Capture the cell that displays the provided text and extract its (x, y) central coordinate. 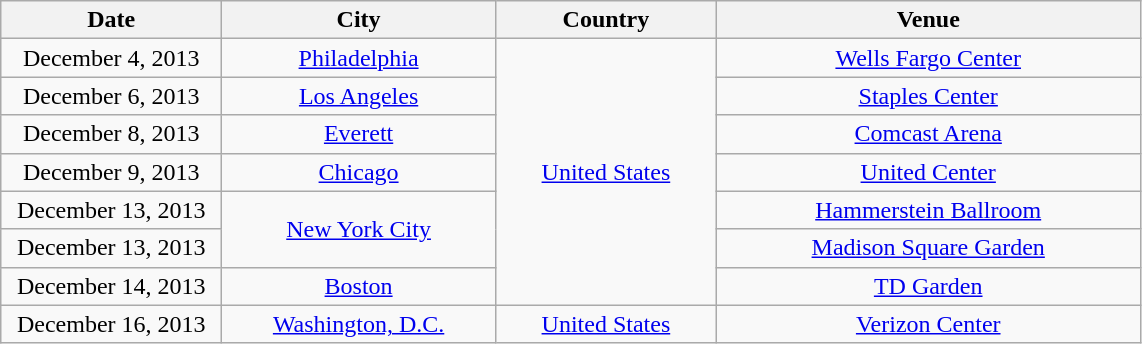
Madison Square Garden (928, 248)
Staples Center (928, 96)
United Center (928, 172)
December 4, 2013 (112, 58)
TD Garden (928, 286)
Philadelphia (359, 58)
Date (112, 20)
December 9, 2013 (112, 172)
December 16, 2013 (112, 324)
Wells Fargo Center (928, 58)
Everett (359, 134)
City (359, 20)
December 14, 2013 (112, 286)
Los Angeles (359, 96)
Boston (359, 286)
December 8, 2013 (112, 134)
Chicago (359, 172)
Hammerstein Ballroom (928, 210)
December 6, 2013 (112, 96)
Country (606, 20)
Venue (928, 20)
Comcast Arena (928, 134)
Washington, D.C. (359, 324)
Verizon Center (928, 324)
New York City (359, 229)
